Return the (x, y) coordinate for the center point of the cell that contains the specified text.  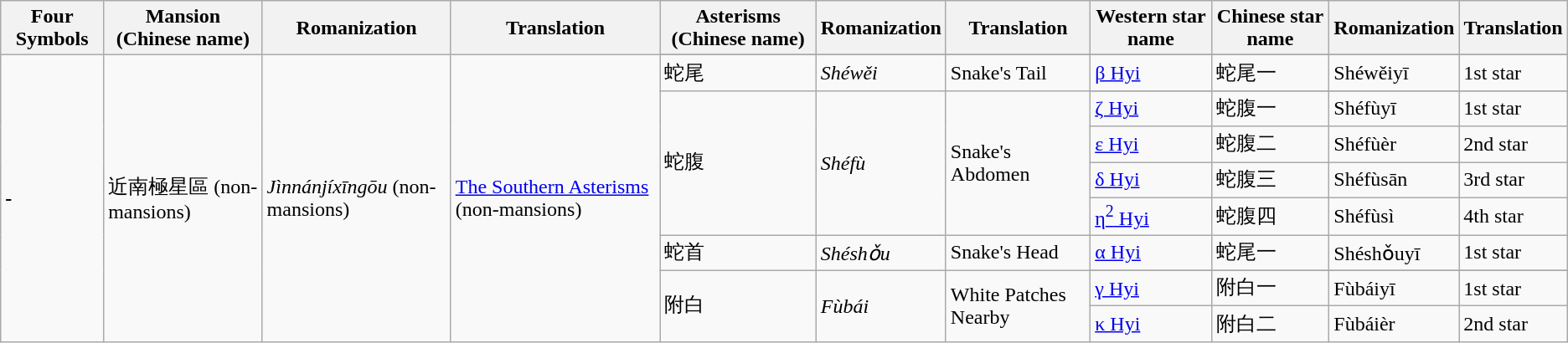
Shéfùsān (1394, 181)
Shéfùsì (1394, 216)
Shéfùyī (1394, 109)
4th star (1513, 216)
Fùbáiyī (1394, 288)
- (52, 198)
蛇首 (738, 253)
ε Hyi (1151, 144)
蛇腹 (738, 162)
α Hyi (1151, 253)
The Southern Asterisms (non-mansions) (555, 198)
β Hyi (1151, 74)
Western star name (1151, 28)
Snake's Head (1018, 253)
Four Symbols (52, 28)
η2 Hyi (1151, 216)
Asterisms (Chinese name) (738, 28)
Jìnnánjíxīngōu (non-mansions) (357, 198)
Fùbái (881, 306)
Shéfù (881, 162)
蛇尾 (738, 74)
Snake's Tail (1018, 74)
Shéfùèr (1394, 144)
近南極星區 (non-mansions) (183, 198)
Shéshǒu (881, 253)
3rd star (1513, 181)
Shéshǒuyī (1394, 253)
Fùbáièr (1394, 325)
蛇腹一 (1270, 109)
蛇腹三 (1270, 181)
γ Hyi (1151, 288)
附白 (738, 306)
附白一 (1270, 288)
Snake's Abdomen (1018, 162)
Shéwěiyī (1394, 74)
ζ Hyi (1151, 109)
Chinese star name (1270, 28)
δ Hyi (1151, 181)
蛇腹二 (1270, 144)
κ Hyi (1151, 325)
Mansion (Chinese name) (183, 28)
蛇腹四 (1270, 216)
White Patches Nearby (1018, 306)
附白二 (1270, 325)
Shéwěi (881, 74)
